Identify which cell holds the provided text, then report its (x, y) central coordinate. 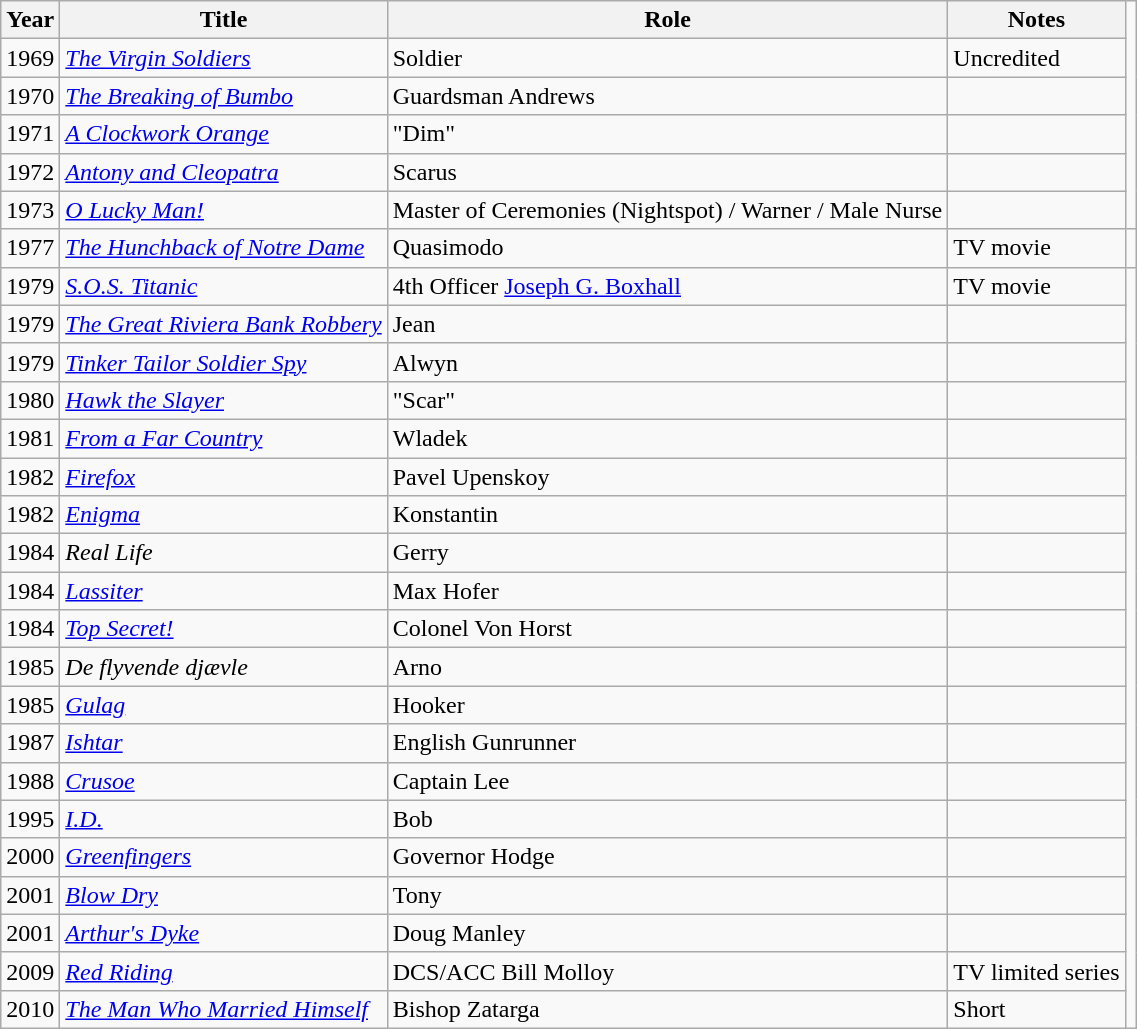
Greenfingers (224, 857)
DCS/ACC Bill Molloy (668, 971)
Arno (668, 667)
Blow Dry (224, 895)
O Lucky Man! (224, 210)
2009 (30, 971)
"Dim" (668, 134)
1987 (30, 743)
S.O.S. Titanic (224, 286)
2000 (30, 857)
Ishtar (224, 743)
Lassiter (224, 591)
Real Life (224, 553)
Max Hofer (668, 591)
Arthur's Dyke (224, 933)
Alwyn (668, 362)
Short (1036, 1009)
1969 (30, 58)
The Breaking of Bumbo (224, 96)
1988 (30, 781)
"Scar" (668, 400)
Doug Manley (668, 933)
The Great Riviera Bank Robbery (224, 324)
2010 (30, 1009)
Title (224, 20)
Gulag (224, 705)
Master of Ceremonies (Nightspot) / Warner / Male Nurse (668, 210)
Notes (1036, 20)
1980 (30, 400)
De flyvende djævle (224, 667)
1970 (30, 96)
1981 (30, 438)
Jean (668, 324)
English Gunrunner (668, 743)
Gerry (668, 553)
Crusoe (224, 781)
The Virgin Soldiers (224, 58)
Role (668, 20)
Soldier (668, 58)
Tony (668, 895)
Firefox (224, 477)
TV limited series (1036, 971)
Governor Hodge (668, 857)
From a Far Country (224, 438)
Antony and Cleopatra (224, 172)
I.D. (224, 819)
1977 (30, 248)
Bob (668, 819)
Uncredited (1036, 58)
Wladek (668, 438)
Konstantin (668, 515)
Hawk the Slayer (224, 400)
1972 (30, 172)
Red Riding (224, 971)
Captain Lee (668, 781)
Scarus (668, 172)
Enigma (224, 515)
Pavel Upenskoy (668, 477)
The Man Who Married Himself (224, 1009)
The Hunchback of Notre Dame (224, 248)
Bishop Zatarga (668, 1009)
Colonel Von Horst (668, 629)
4th Officer Joseph G. Boxhall (668, 286)
Year (30, 20)
1971 (30, 134)
Top Secret! (224, 629)
1995 (30, 819)
Guardsman Andrews (668, 96)
1973 (30, 210)
A Clockwork Orange (224, 134)
Hooker (668, 705)
Quasimodo (668, 248)
Tinker Tailor Soldier Spy (224, 362)
